Output the (x, y) coordinate of the center of the cell containing the given text.  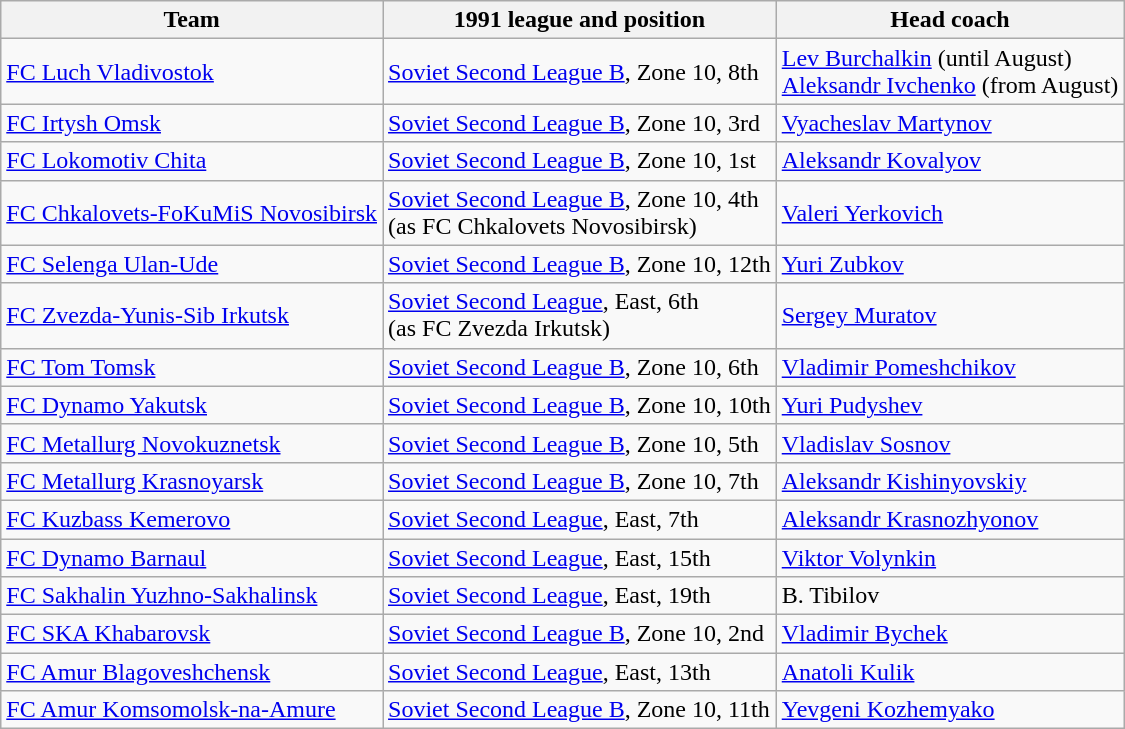
Team (192, 20)
1991 league and position (580, 20)
Soviet Second League, East, 15th (580, 557)
Soviet Second League B, Zone 10, 12th (580, 264)
FC Kuzbass Kemerovo (192, 519)
Sergey Muratov (950, 316)
FC Selenga Ulan-Ude (192, 264)
Soviet Second League B, Zone 10, 7th (580, 481)
Yuri Pudyshev (950, 405)
Vladimir Bychek (950, 634)
FC Chkalovets-FoKuMiS Novosibirsk (192, 212)
FC Dynamo Barnaul (192, 557)
Aleksandr Kovalyov (950, 161)
Soviet Second League B, Zone 10, 4th(as FC Chkalovets Novosibirsk) (580, 212)
FC Amur Komsomolsk-na-Amure (192, 710)
Yevgeni Kozhemyako (950, 710)
FC Sakhalin Yuzhno-Sakhalinsk (192, 596)
Aleksandr Kishinyovskiy (950, 481)
FC Metallurg Novokuznetsk (192, 443)
Soviet Second League B, Zone 10, 8th (580, 72)
Soviet Second League B, Zone 10, 1st (580, 161)
Head coach (950, 20)
Soviet Second League, East, 6th(as FC Zvezda Irkutsk) (580, 316)
Vladislav Sosnov (950, 443)
Lev Burchalkin (until August)Aleksandr Ivchenko (from August) (950, 72)
Anatoli Kulik (950, 672)
FC Tom Tomsk (192, 367)
FC Amur Blagoveshchensk (192, 672)
Soviet Second League B, Zone 10, 6th (580, 367)
Soviet Second League, East, 7th (580, 519)
Vyacheslav Martynov (950, 123)
Soviet Second League B, Zone 10, 3rd (580, 123)
FC SKA Khabarovsk (192, 634)
Aleksandr Krasnozhyonov (950, 519)
FC Lokomotiv Chita (192, 161)
Soviet Second League B, Zone 10, 2nd (580, 634)
Valeri Yerkovich (950, 212)
FC Dynamo Yakutsk (192, 405)
Yuri Zubkov (950, 264)
Soviet Second League B, Zone 10, 10th (580, 405)
FC Luch Vladivostok (192, 72)
Soviet Second League, East, 19th (580, 596)
FC Metallurg Krasnoyarsk (192, 481)
FC Zvezda-Yunis-Sib Irkutsk (192, 316)
Soviet Second League, East, 13th (580, 672)
Soviet Second League B, Zone 10, 11th (580, 710)
Vladimir Pomeshchikov (950, 367)
B. Tibilov (950, 596)
Soviet Second League B, Zone 10, 5th (580, 443)
FC Irtysh Omsk (192, 123)
Viktor Volynkin (950, 557)
